Search for the cell housing the specified text and yield its (x, y) center coordinate. 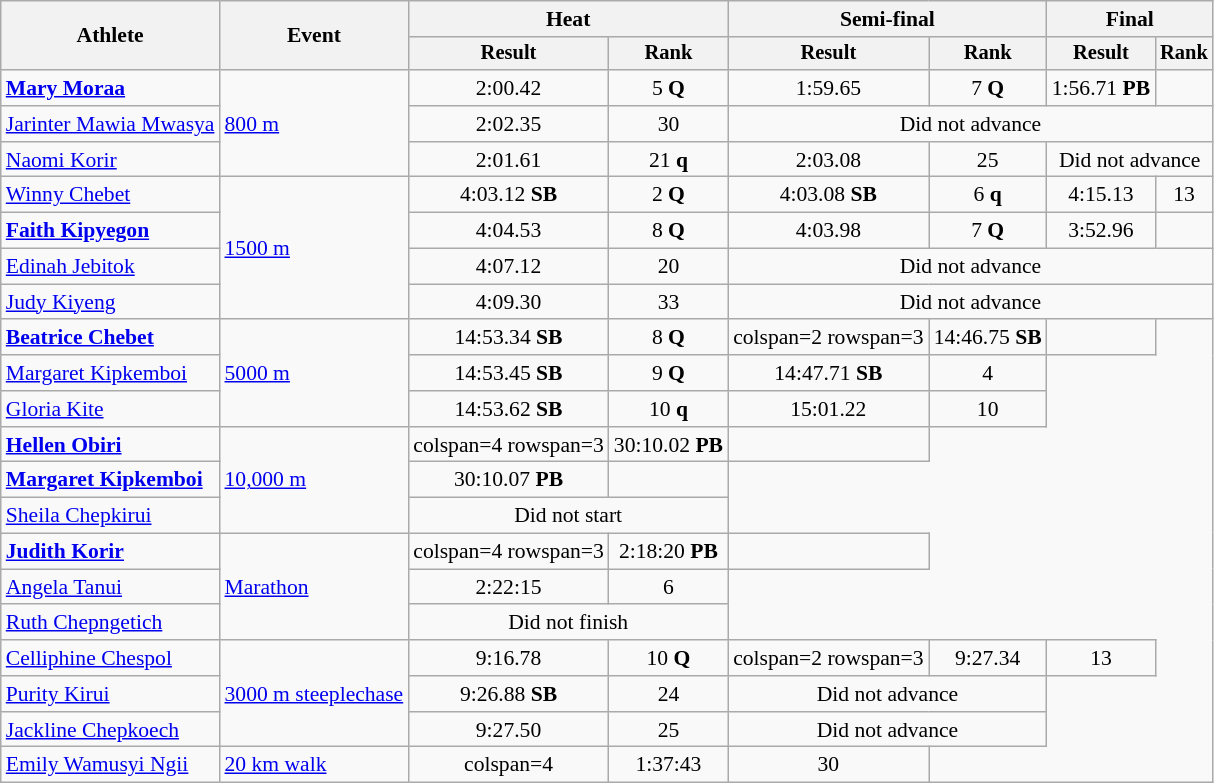
colspan=4 (508, 765)
3000 m steeplechase (314, 694)
2:00.42 (508, 88)
Sheila Chepkirui (110, 516)
4:07.12 (508, 267)
Purity Kirui (110, 694)
24 (668, 694)
Semi-final (888, 19)
30:10.07 PB (508, 480)
4:03.08 SB (828, 195)
Winny Chebet (110, 195)
10 Q (668, 658)
14:53.62 SB (508, 409)
Naomi Korir (110, 160)
14:53.34 SB (508, 338)
Heat (568, 19)
Athlete (110, 36)
1:59.65 (828, 88)
Beatrice Chebet (110, 338)
14:46.75 SB (988, 338)
Did not finish (568, 623)
Mary Moraa (110, 88)
4:03.12 SB (508, 195)
Marathon (314, 588)
Judy Kiyeng (110, 302)
1:56.71 PB (1101, 88)
9:27.34 (988, 658)
Did not start (568, 516)
Emily Wamusyi Ngii (110, 765)
Ruth Chepngetich (110, 623)
10,000 m (314, 480)
Final (1130, 19)
Celliphine Chespol (110, 658)
9:26.88 SB (508, 694)
1:37:43 (668, 765)
10 (988, 409)
9:27.50 (508, 730)
5000 m (314, 374)
4:04.53 (508, 231)
Event (314, 36)
14:53.45 SB (508, 373)
21 q (668, 160)
Gloria Kite (110, 409)
2:18:20 PB (668, 552)
Jackline Chepkoech (110, 730)
6 (668, 587)
Jarinter Mawia Mwasya (110, 124)
Judith Korir (110, 552)
20 (668, 267)
4 (988, 373)
9:16.78 (508, 658)
Faith Kipyegon (110, 231)
5 Q (668, 88)
33 (668, 302)
800 m (314, 124)
20 km walk (314, 765)
4:15.13 (1101, 195)
Hellen Obiri (110, 445)
Edinah Jebitok (110, 267)
4:09.30 (508, 302)
Angela Tanui (110, 587)
4:03.98 (828, 231)
14:47.71 SB (828, 373)
2 Q (668, 195)
9 Q (668, 373)
1500 m (314, 248)
2:02.35 (508, 124)
2:01.61 (508, 160)
2:03.08 (828, 160)
6 q (988, 195)
3:52.96 (1101, 231)
15:01.22 (828, 409)
2:22:15 (508, 587)
10 q (668, 409)
30:10.02 PB (668, 445)
